Detect which cell encompasses the target text, then output its [X, Y] center coordinate. 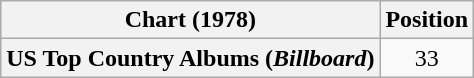
Chart (1978) [190, 20]
33 [427, 58]
Position [427, 20]
US Top Country Albums (Billboard) [190, 58]
